Scan for the cell matching the given text and deliver its (X, Y) coordinate at center. 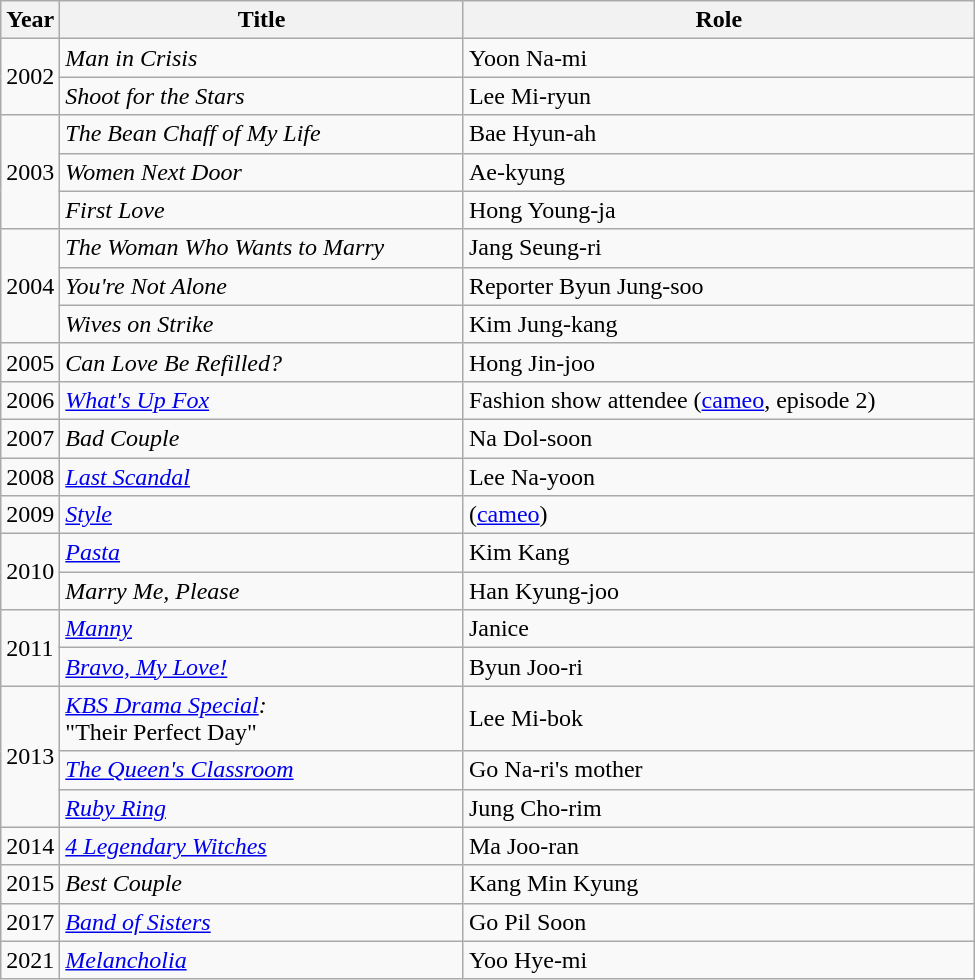
Jung Cho-rim (718, 808)
Na Dol-soon (718, 438)
Han Kyung-joo (718, 591)
2014 (30, 846)
Yoon Na-mi (718, 58)
Yoo Hye-mi (718, 960)
Lee Mi-bok (718, 718)
The Bean Chaff of My Life (262, 134)
Year (30, 20)
You're Not Alone (262, 286)
Ma Joo-ran (718, 846)
2021 (30, 960)
Janice (718, 629)
2015 (30, 884)
What's Up Fox (262, 400)
Go Na-ri's mother (718, 770)
Ruby Ring (262, 808)
KBS Drama Special:"Their Perfect Day" (262, 718)
First Love (262, 210)
Style (262, 515)
2010 (30, 572)
Hong Young-ja (718, 210)
2011 (30, 648)
Band of Sisters (262, 922)
Can Love Be Refilled? (262, 362)
Hong Jin-joo (718, 362)
Lee Mi-ryun (718, 96)
Jang Seung-ri (718, 248)
Man in Crisis (262, 58)
2008 (30, 477)
Kim Jung-kang (718, 324)
Kang Min Kyung (718, 884)
Ae-kyung (718, 172)
Role (718, 20)
Wives on Strike (262, 324)
Manny (262, 629)
Reporter Byun Jung-soo (718, 286)
Lee Na-yoon (718, 477)
2013 (30, 756)
2017 (30, 922)
2005 (30, 362)
Bravo, My Love! (262, 667)
(cameo) (718, 515)
2006 (30, 400)
Bad Couple (262, 438)
The Woman Who Wants to Marry (262, 248)
2009 (30, 515)
Fashion show attendee (cameo, episode 2) (718, 400)
4 Legendary Witches (262, 846)
Last Scandal (262, 477)
Byun Joo-ri (718, 667)
2003 (30, 172)
The Queen's Classroom (262, 770)
Pasta (262, 553)
Kim Kang (718, 553)
2007 (30, 438)
Marry Me, Please (262, 591)
2004 (30, 286)
Bae Hyun-ah (718, 134)
Women Next Door (262, 172)
Go Pil Soon (718, 922)
Title (262, 20)
Shoot for the Stars (262, 96)
2002 (30, 77)
Best Couple (262, 884)
Melancholia (262, 960)
